Output the (X, Y) coordinate of the center of the cell containing the given text.  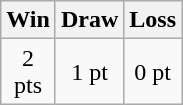
Draw (89, 20)
Win (28, 20)
Loss (153, 20)
0 pt (153, 72)
1 pt (89, 72)
2 pts (28, 72)
